Identify which cell holds the provided text, then report its (x, y) central coordinate. 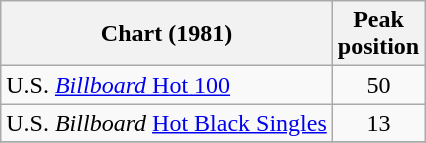
Peakposition (378, 34)
U.S. Billboard Hot 100 (167, 85)
U.S. Billboard Hot Black Singles (167, 123)
50 (378, 85)
Chart (1981) (167, 34)
13 (378, 123)
